Return [x, y] of the center of cell containing provided text 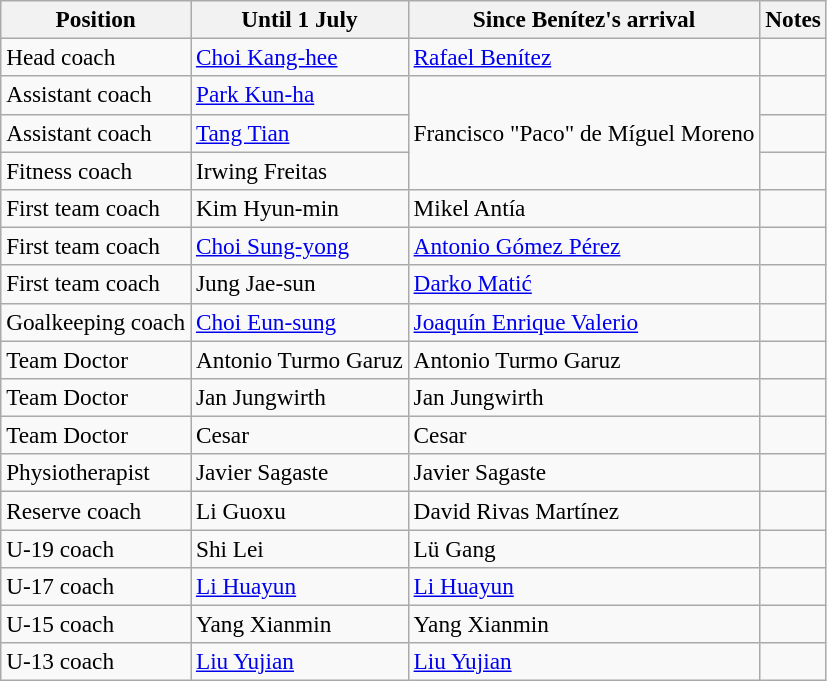
Darko Matić [584, 284]
Lü Gang [584, 548]
Tang Tian [300, 133]
Choi Eun-sung [300, 322]
Kim Hyun-min [300, 208]
Notes [793, 19]
Physiotherapist [96, 473]
Reserve coach [96, 510]
Choi Sung-yong [300, 246]
David Rivas Martínez [584, 510]
Choi Kang-hee [300, 57]
U-13 coach [96, 662]
U-17 coach [96, 586]
Irwing Freitas [300, 170]
Head coach [96, 57]
Jung Jae-sun [300, 284]
Joaquín Enrique Valerio [584, 322]
Position [96, 19]
Goalkeeping coach [96, 322]
Until 1 July [300, 19]
Antonio Gómez Pérez [584, 246]
Park Kun-ha [300, 95]
Fitness coach [96, 170]
Since Benítez's arrival [584, 19]
Mikel Antía [584, 208]
U-19 coach [96, 548]
Shi Lei [300, 548]
Rafael Benítez [584, 57]
U-15 coach [96, 624]
Francisco "Paco" de Míguel Moreno [584, 132]
Li Guoxu [300, 510]
